Search for the cell housing the specified text and yield its [x, y] center coordinate. 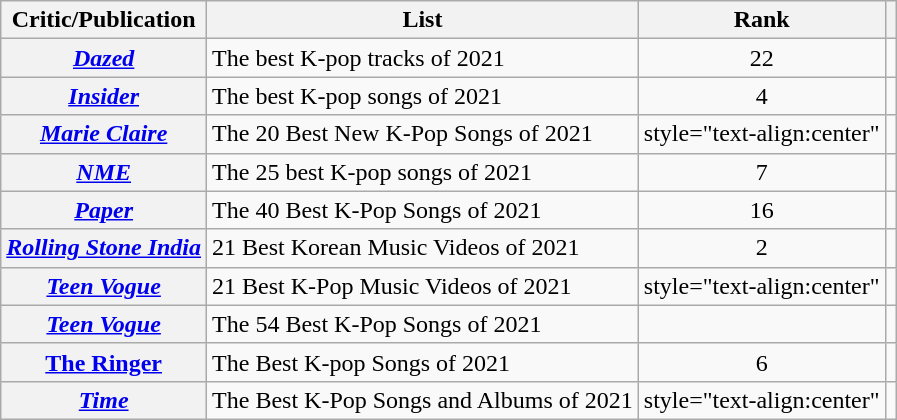
The 54 Best K-Pop Songs of 2021 [423, 324]
The 25 best K-pop songs of 2021 [423, 172]
Time [104, 400]
21 Best Korean Music Videos of 2021 [423, 248]
21 Best K-Pop Music Videos of 2021 [423, 286]
6 [762, 362]
Dazed [104, 58]
Critic/Publication [104, 20]
The Best K-Pop Songs and Albums of 2021 [423, 400]
16 [762, 210]
The best K-pop songs of 2021 [423, 96]
The 20 Best New K-Pop Songs of 2021 [423, 134]
Marie Claire [104, 134]
Paper [104, 210]
The best K-pop tracks of 2021 [423, 58]
Insider [104, 96]
The Ringer [104, 362]
22 [762, 58]
Rank [762, 20]
NME [104, 172]
The 40 Best K-Pop Songs of 2021 [423, 210]
List [423, 20]
The Best K-pop Songs of 2021 [423, 362]
Rolling Stone India [104, 248]
7 [762, 172]
4 [762, 96]
2 [762, 248]
